Return the (x, y) coordinate for the center point of the cell that contains the specified text.  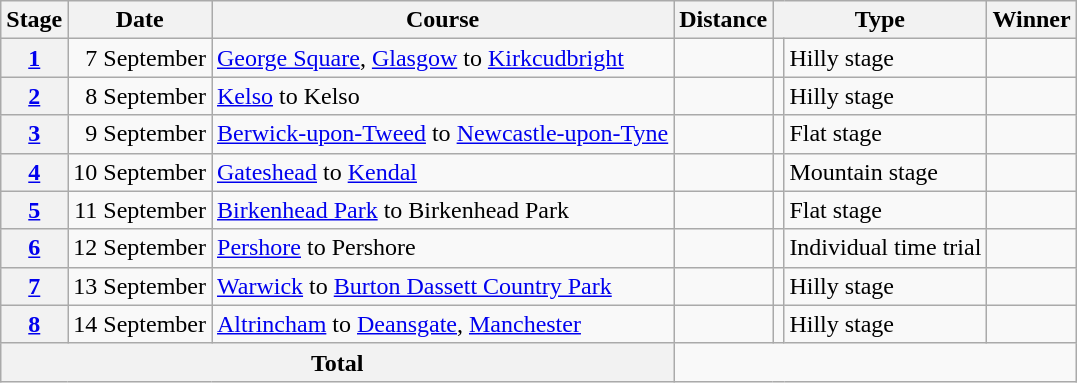
Date (140, 20)
Course (443, 20)
1 (34, 58)
4 (34, 172)
2 (34, 96)
12 September (140, 248)
Individual time trial (886, 248)
Altrincham to Deansgate, Manchester (443, 324)
Birkenhead Park to Birkenhead Park (443, 210)
13 September (140, 286)
14 September (140, 324)
8 (34, 324)
8 September (140, 96)
11 September (140, 210)
7 September (140, 58)
7 (34, 286)
Mountain stage (886, 172)
Type (880, 20)
Warwick to Burton Dassett Country Park (443, 286)
Kelso to Kelso (443, 96)
10 September (140, 172)
Total (338, 362)
6 (34, 248)
Pershore to Pershore (443, 248)
Winner (1032, 20)
Stage (34, 20)
Distance (724, 20)
9 September (140, 134)
Berwick-upon-Tweed to Newcastle-upon-Tyne (443, 134)
Gateshead to Kendal (443, 172)
5 (34, 210)
George Square, Glasgow to Kirkcudbright (443, 58)
3 (34, 134)
